Locate the cell with the specified text and output its [x, y] center coordinate. 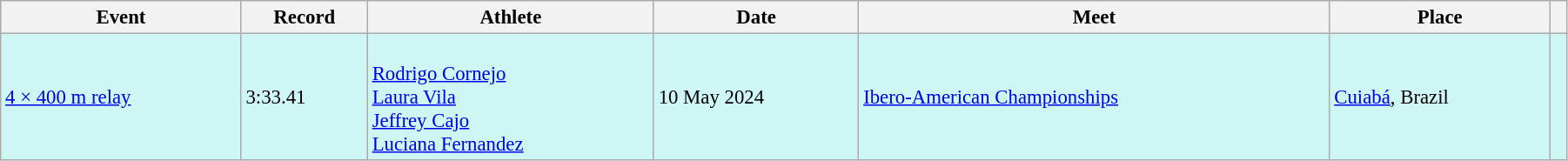
Date [756, 17]
Ibero-American Championships [1095, 97]
10 May 2024 [756, 97]
Rodrigo CornejoLaura VilaJeffrey CajoLuciana Fernandez [510, 97]
Meet [1095, 17]
Athlete [510, 17]
Record [305, 17]
3:33.41 [305, 97]
Event [121, 17]
4 × 400 m relay [121, 97]
Cuiabá, Brazil [1440, 97]
Place [1440, 17]
